Return (X, Y) of the center of cell containing provided text 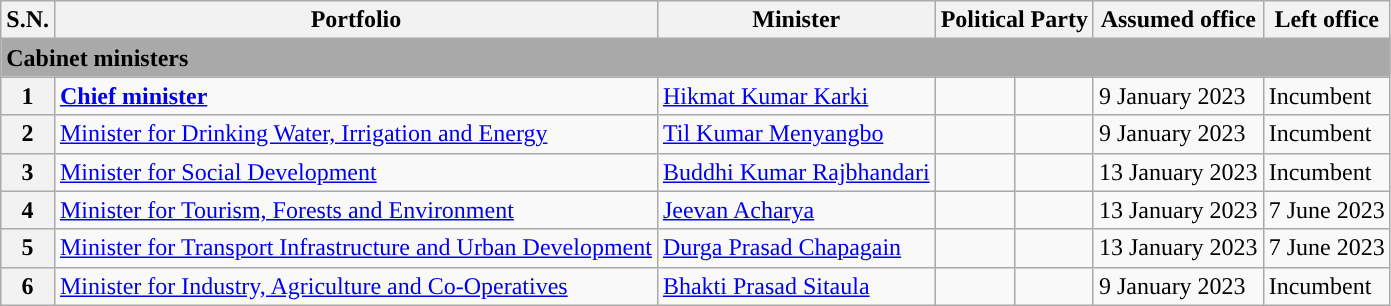
Bhakti Prasad Sitaula (796, 286)
Minister (796, 20)
5 (28, 248)
1 (28, 96)
Buddhi Kumar Rajbhandari (796, 172)
Minister for Transport Infrastructure and Urban Development (356, 248)
Minister for Social Development (356, 172)
Portfolio (356, 20)
Left office (1326, 20)
6 (28, 286)
Til Kumar Menyangbo (796, 134)
Minister for Industry, Agriculture and Co-Operatives (356, 286)
S.N. (28, 20)
Jeevan Acharya (796, 210)
Durga Prasad Chapagain (796, 248)
4 (28, 210)
2 (28, 134)
Political Party (1014, 20)
Minister for Tourism, Forests and Environment (356, 210)
Minister for Drinking Water, Irrigation and Energy (356, 134)
Cabinet ministers (696, 58)
3 (28, 172)
Assumed office (1178, 20)
Chief minister (356, 96)
Hikmat Kumar Karki (796, 96)
